Provide the (x, y) coordinate of the cell's center where the given text is located.  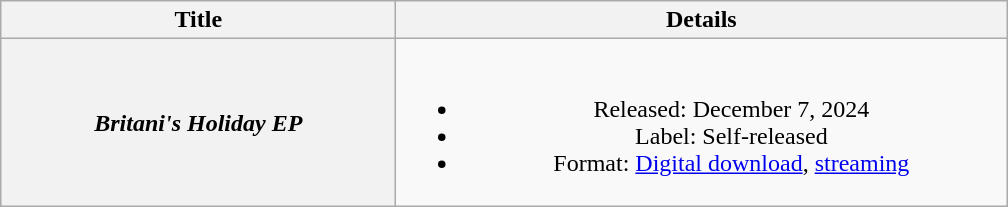
Released: December 7, 2024Label: Self-releasedFormat: Digital download, streaming (702, 122)
Britani's Holiday EP (198, 122)
Title (198, 20)
Details (702, 20)
